Detect which cell encompasses the target text, then output its [X, Y] center coordinate. 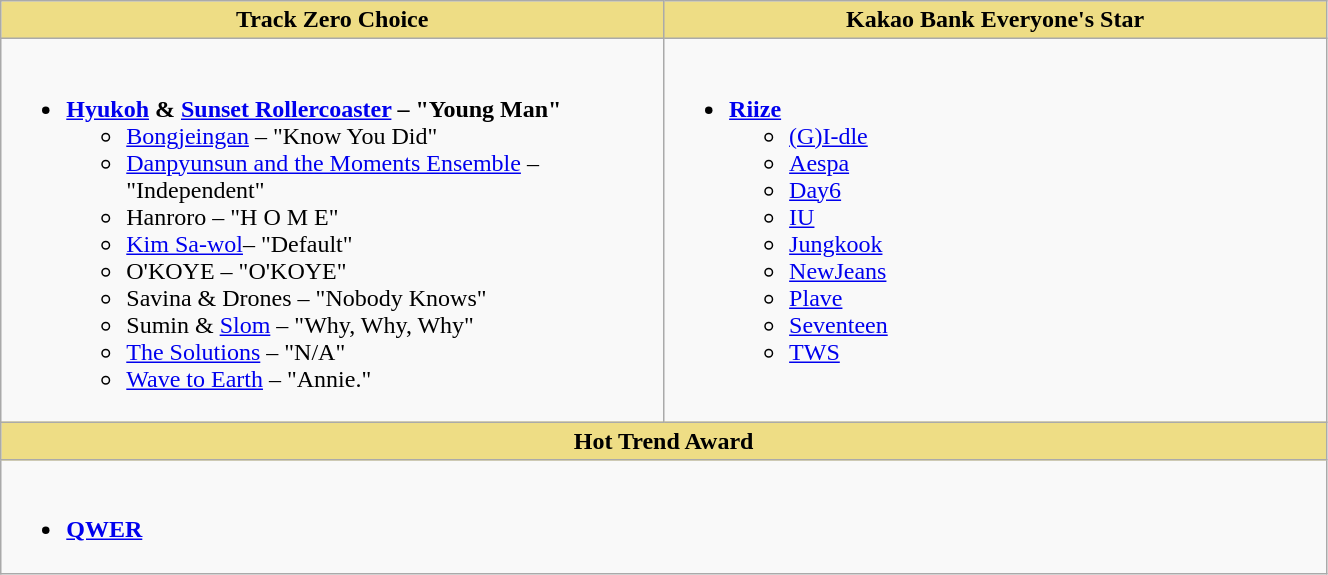
Kakao Bank Everyone's Star [996, 20]
Hot Trend Award [664, 441]
Track Zero Choice [332, 20]
Riize(G)I-dleAespaDay6IUJungkookNewJeansPlaveSeventeenTWS [996, 230]
QWER [664, 516]
